Return [x, y] of the center of cell containing provided text 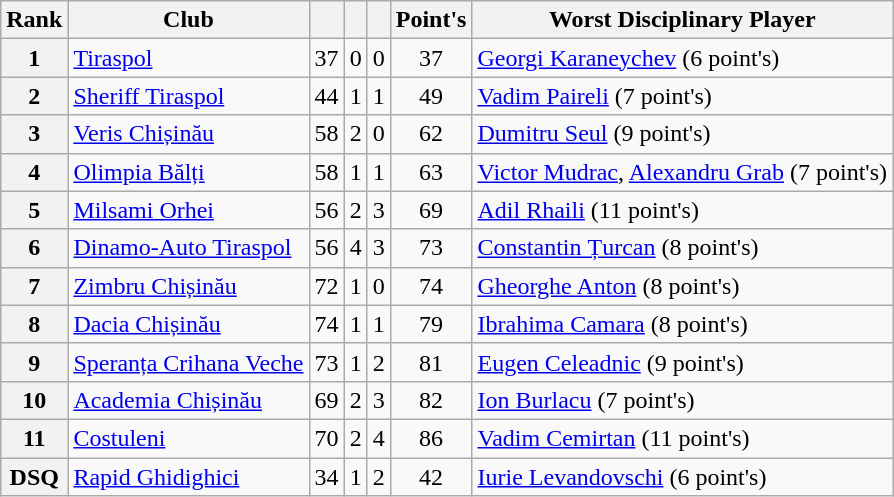
Constantin Țurcan (8 point's) [682, 248]
Eugen Celeadnic (9 point's) [682, 362]
79 [431, 324]
Victor Mudrac, Alexandru Grab (7 point's) [682, 172]
Club [188, 20]
DSQ [34, 477]
70 [326, 438]
11 [34, 438]
Iurie Levandovschi (6 point's) [682, 477]
63 [431, 172]
Olimpia Bălți [188, 172]
34 [326, 477]
Rank [34, 20]
42 [431, 477]
72 [326, 286]
Dinamo-Auto Tiraspol [188, 248]
Vadim Paireli (7 point's) [682, 96]
44 [326, 96]
Sheriff Tiraspol [188, 96]
Milsami Orhei [188, 210]
Georgi Karaneychev (6 point's) [682, 58]
9 [34, 362]
Ion Burlacu (7 point's) [682, 400]
7 [34, 286]
Gheorghe Anton (8 point's) [682, 286]
49 [431, 96]
Academia Chișinău [188, 400]
8 [34, 324]
Point's [431, 20]
Zimbru Chișinău [188, 286]
Vadim Cemirtan (11 point's) [682, 438]
Speranța Crihana Veche [188, 362]
Rapid Ghidighici [188, 477]
Adil Rhaili (11 point's) [682, 210]
10 [34, 400]
Ibrahima Camara (8 point's) [682, 324]
62 [431, 134]
82 [431, 400]
Dumitru Seul (9 point's) [682, 134]
6 [34, 248]
5 [34, 210]
Costuleni [188, 438]
Veris Chișinău [188, 134]
Tiraspol [188, 58]
81 [431, 362]
Dacia Chișinău [188, 324]
Worst Disciplinary Player [682, 20]
86 [431, 438]
